Find where the given text appears and provide that cell's center as (X, Y) coordinate. 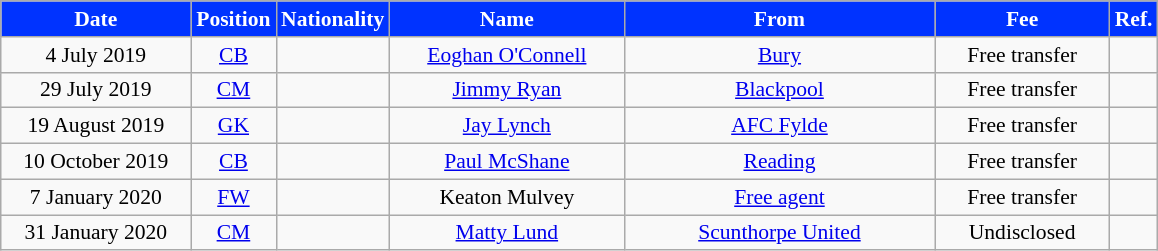
Jay Lynch (506, 126)
AFC Fylde (779, 126)
4 July 2019 (96, 55)
Free agent (779, 197)
Bury (779, 55)
Scunthorpe United (779, 233)
Matty Lund (506, 233)
Blackpool (779, 90)
Jimmy Ryan (506, 90)
10 October 2019 (96, 162)
Date (96, 19)
Nationality (332, 19)
Fee (1022, 19)
Paul McShane (506, 162)
From (779, 19)
31 January 2020 (96, 233)
19 August 2019 (96, 126)
7 January 2020 (96, 197)
29 July 2019 (96, 90)
Eoghan O'Connell (506, 55)
FW (234, 197)
Position (234, 19)
Name (506, 19)
Ref. (1134, 19)
Keaton Mulvey (506, 197)
Reading (779, 162)
GK (234, 126)
Undisclosed (1022, 233)
